Scan for the cell matching the given text and deliver its (X, Y) coordinate at center. 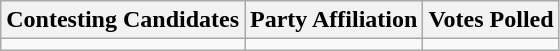
Contesting Candidates (123, 20)
Party Affiliation (334, 20)
Votes Polled (491, 20)
